Scan for the cell matching the given text and deliver its [X, Y] coordinate at center. 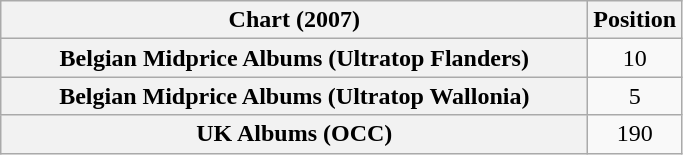
10 [635, 58]
Chart (2007) [294, 20]
UK Albums (OCC) [294, 134]
Belgian Midprice Albums (Ultratop Flanders) [294, 58]
5 [635, 96]
Belgian Midprice Albums (Ultratop Wallonia) [294, 96]
190 [635, 134]
Position [635, 20]
